Return the (x, y) coordinate for the center point of the cell that contains the specified text.  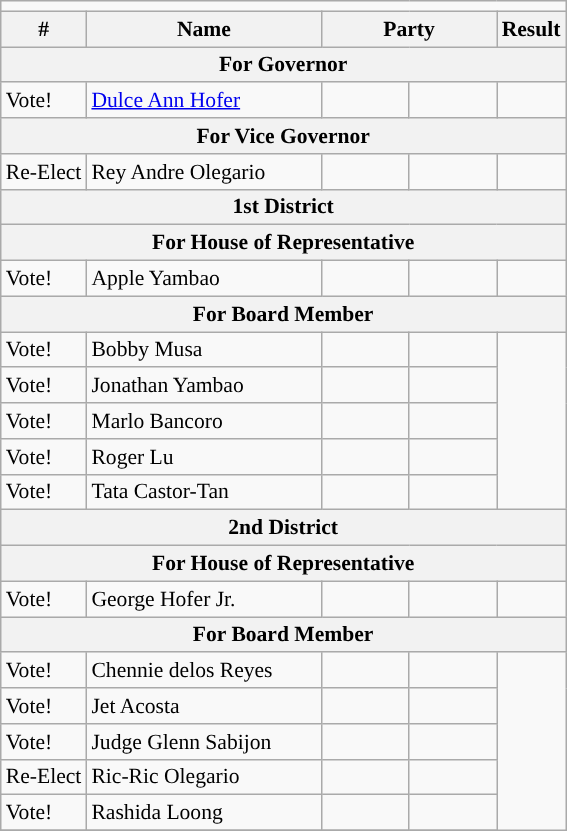
For Governor (284, 65)
Marlo Bancoro (204, 421)
Party (410, 29)
# (44, 29)
1st District (284, 207)
Apple Yambao (204, 279)
Jonathan Yambao (204, 386)
George Hofer Jr. (204, 599)
Judge Glenn Sabijon (204, 742)
Name (204, 29)
Tata Castor-Tan (204, 492)
Roger Lu (204, 457)
Ric-Ric Olegario (204, 777)
2nd District (284, 528)
Bobby Musa (204, 350)
Chennie delos Reyes (204, 671)
Rashida Loong (204, 813)
Rey Andre Olegario (204, 172)
For Vice Governor (284, 136)
Dulce Ann Hofer (204, 101)
Result (532, 29)
Jet Acosta (204, 706)
